Identify which cell holds the provided text, then report its [x, y] central coordinate. 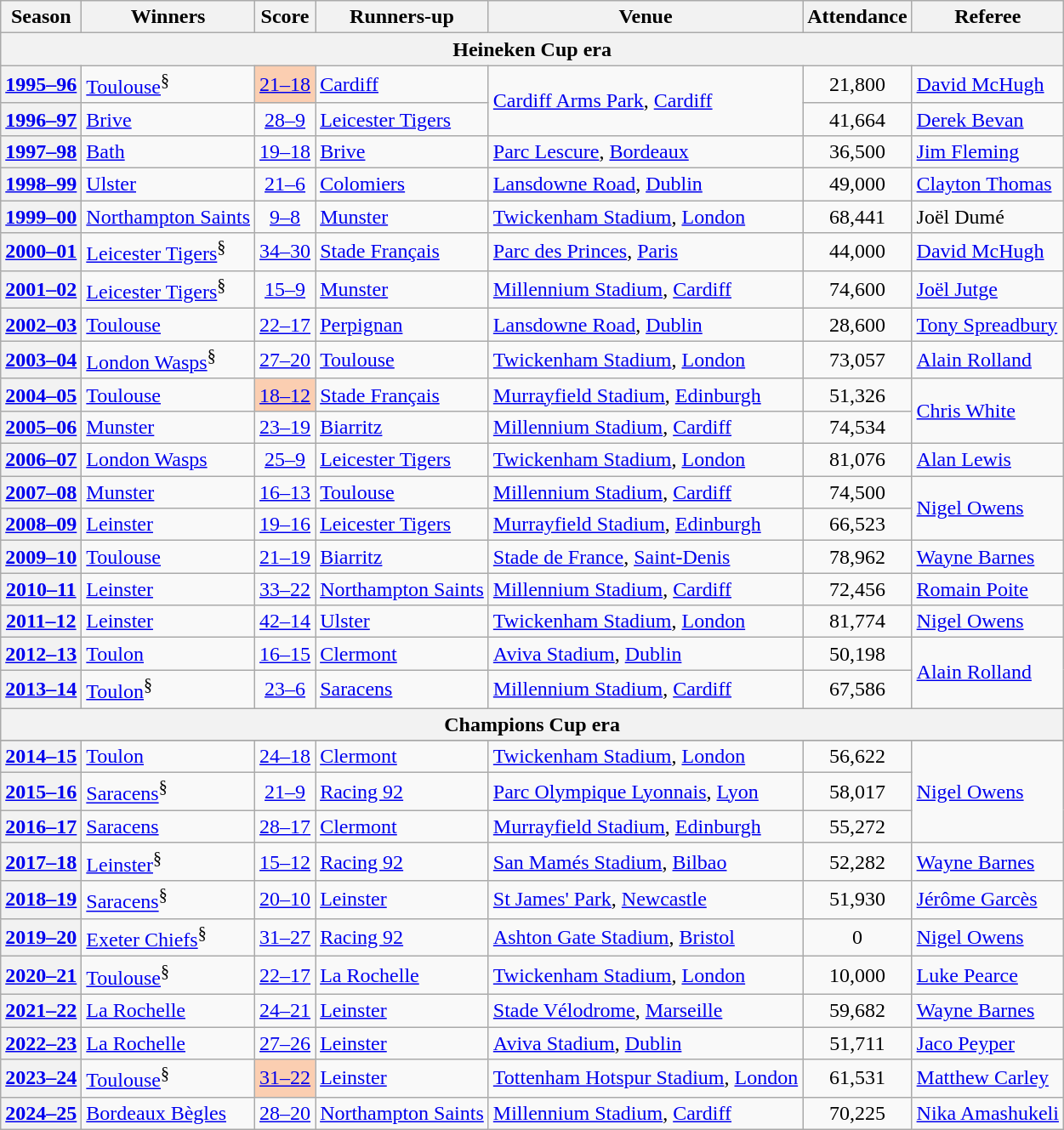
2022–23 [41, 1043]
19–16 [286, 525]
2000–01 [41, 252]
1999–00 [41, 217]
2002–03 [41, 325]
Leinster§ [168, 862]
16–13 [286, 492]
2024–25 [41, 1113]
Chris White [987, 411]
56,622 [857, 757]
81,774 [857, 622]
2014–15 [41, 757]
Exeter Chiefs§ [168, 937]
Derek Bevan [987, 119]
50,198 [857, 654]
31–22 [286, 1078]
55,272 [857, 826]
21–6 [286, 185]
33–22 [286, 589]
Stade Vélodrome, Marseille [645, 1010]
49,000 [857, 185]
2013–14 [41, 689]
2018–19 [41, 900]
2011–12 [41, 622]
41,664 [857, 119]
Champions Cup era [532, 724]
18–12 [286, 395]
74,500 [857, 492]
51,930 [857, 900]
Runners-up [402, 17]
9–8 [286, 217]
2010–11 [41, 589]
70,225 [857, 1113]
Bath [168, 151]
74,600 [857, 289]
Cardiff Arms Park, Cardiff [645, 100]
London Wasps [168, 460]
42–14 [286, 622]
2001–02 [41, 289]
2012–13 [41, 654]
Joël Dumé [987, 217]
Tony Spreadbury [987, 325]
51,711 [857, 1043]
Clayton Thomas [987, 185]
Alan Lewis [987, 460]
34–30 [286, 252]
Referee [987, 17]
21–19 [286, 557]
Parc Olympique Lyonnais, Lyon [645, 792]
Bordeaux Bègles [168, 1113]
27–20 [286, 361]
23–19 [286, 427]
Nika Amashukeli [987, 1113]
25–9 [286, 460]
51,326 [857, 395]
28–20 [286, 1113]
78,962 [857, 557]
21–9 [286, 792]
Venue [645, 17]
Cardiff [402, 85]
St James' Park, Newcastle [645, 900]
61,531 [857, 1078]
36,500 [857, 151]
19–18 [286, 151]
Toulon§ [168, 689]
66,523 [857, 525]
Season [41, 17]
24–18 [286, 757]
London Wasps§ [168, 361]
2006–07 [41, 460]
59,682 [857, 1010]
24–21 [286, 1010]
2005–06 [41, 427]
58,017 [857, 792]
Luke Pearce [987, 976]
23–6 [286, 689]
Joël Jutge [987, 289]
2017–18 [41, 862]
Colomiers [402, 185]
Jérôme Garcès [987, 900]
2020–21 [41, 976]
Winners [168, 17]
0 [857, 937]
Parc des Princes, Paris [645, 252]
16–15 [286, 654]
73,057 [857, 361]
Stade de France, Saint-Denis [645, 557]
15–9 [286, 289]
20–10 [286, 900]
San Mamés Stadium, Bilbao [645, 862]
2003–04 [41, 361]
Perpignan [402, 325]
Score [286, 17]
27–26 [286, 1043]
2004–05 [41, 395]
Matthew Carley [987, 1078]
44,000 [857, 252]
21–18 [286, 85]
28–17 [286, 826]
Ashton Gate Stadium, Bristol [645, 937]
2015–16 [41, 792]
81,076 [857, 460]
2019–20 [41, 937]
Tottenham Hotspur Stadium, London [645, 1078]
Jim Fleming [987, 151]
1995–96 [41, 85]
2023–24 [41, 1078]
1997–98 [41, 151]
28–9 [286, 119]
1998–99 [41, 185]
10,000 [857, 976]
Attendance [857, 17]
Parc Lescure, Bordeaux [645, 151]
68,441 [857, 217]
67,586 [857, 689]
2016–17 [41, 826]
Heineken Cup era [532, 49]
2008–09 [41, 525]
2009–10 [41, 557]
31–27 [286, 937]
Romain Poite [987, 589]
74,534 [857, 427]
Jaco Peyper [987, 1043]
15–12 [286, 862]
1996–97 [41, 119]
2021–22 [41, 1010]
72,456 [857, 589]
28,600 [857, 325]
52,282 [857, 862]
21,800 [857, 85]
2007–08 [41, 492]
